Output the (X, Y) coordinate of the center of the cell containing the given text.  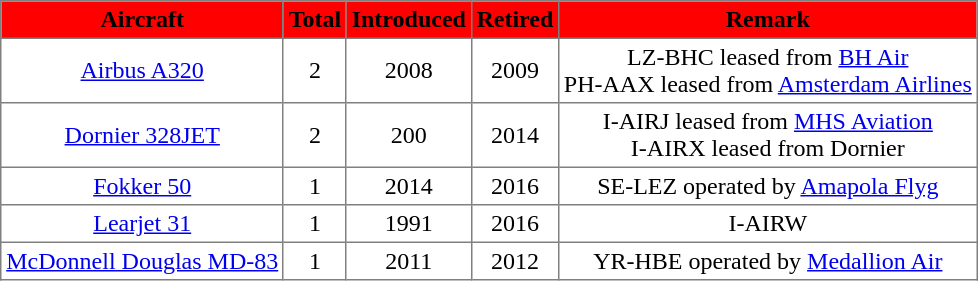
Remark (768, 20)
Total (314, 20)
McDonnell Douglas MD-83 (142, 261)
I-AIRJ leased from MHS AviationI-AIRX leased from Dornier (768, 135)
Airbus A320 (142, 70)
2011 (408, 261)
2012 (514, 261)
2008 (408, 70)
YR-HBE operated by Medallion Air (768, 261)
LZ-BHC leased from BH AirPH-AAX leased from Amsterdam Airlines (768, 70)
2009 (514, 70)
Learjet 31 (142, 224)
Dornier 328JET (142, 135)
1991 (408, 224)
SE-LEZ operated by Amapola Flyg (768, 186)
Fokker 50 (142, 186)
Introduced (408, 20)
I-AIRW (768, 224)
Aircraft (142, 20)
200 (408, 135)
Retired (514, 20)
